Extract the (x, y) coordinate from the center of the cell holding the provided text.  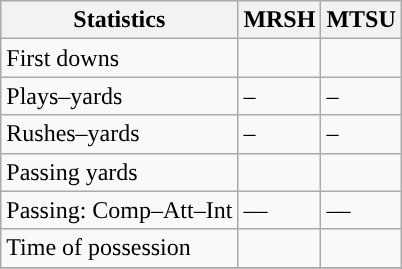
Rushes–yards (120, 134)
First downs (120, 58)
Plays–yards (120, 96)
Passing: Comp–Att–Int (120, 210)
MTSU (361, 20)
MRSH (280, 20)
Statistics (120, 20)
Passing yards (120, 172)
Time of possession (120, 248)
